Return (x, y) of the center of cell containing provided text 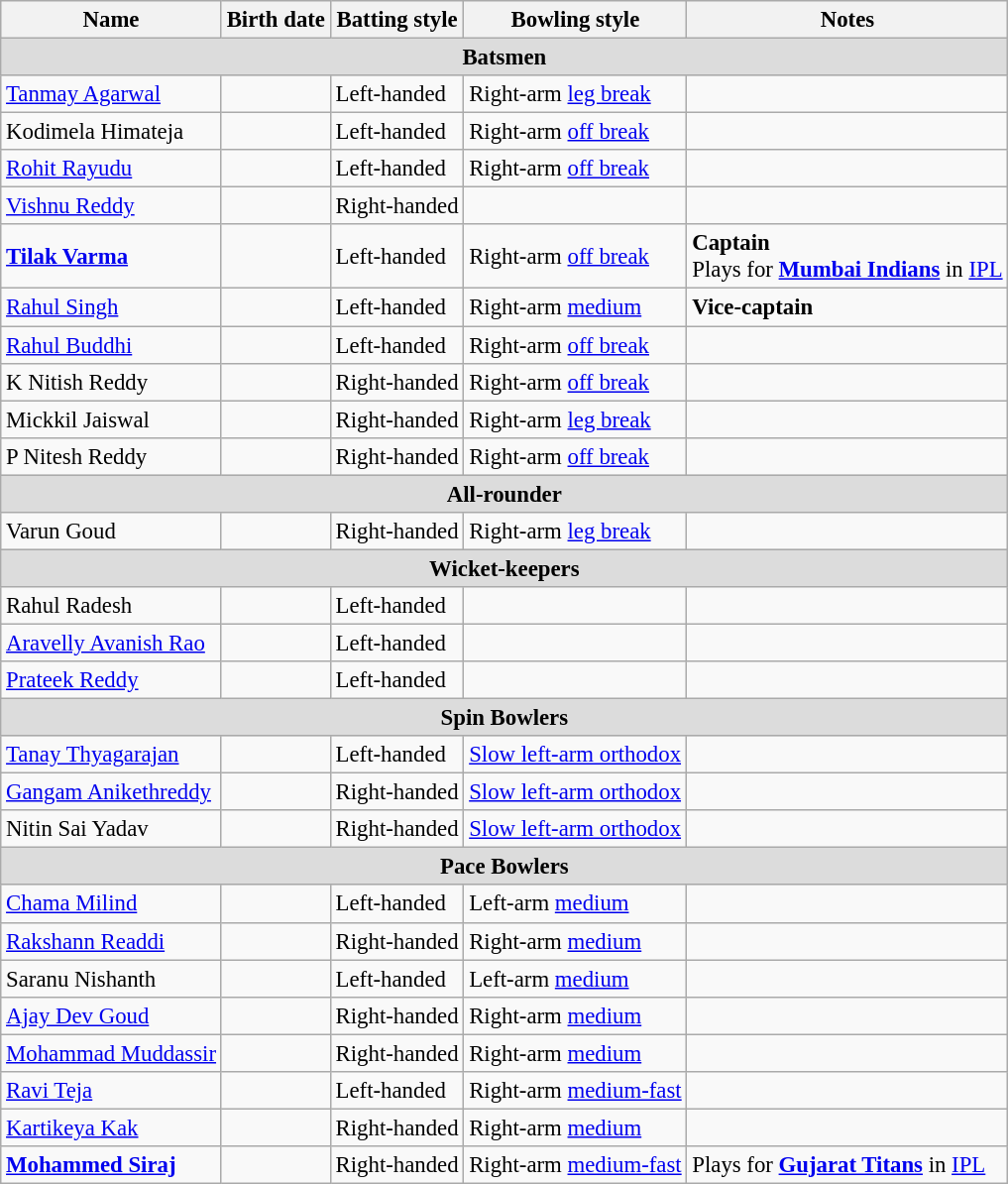
Kartikeya Kak (111, 1127)
Ravi Teja (111, 1091)
Rahul Radesh (111, 606)
Gangam Anikethreddy (111, 792)
All-rounder (504, 494)
Plays for Gujarat Titans in IPL (847, 1165)
Tanay Thyagarajan (111, 755)
P Nitesh Reddy (111, 456)
Birth date (276, 20)
Spin Bowlers (504, 718)
Chama Milind (111, 904)
Notes (847, 20)
Mohammed Siraj (111, 1165)
Rakshann Readdi (111, 941)
K Nitish Reddy (111, 382)
Saranu Nishanth (111, 979)
Bowling style (575, 20)
Rohit Rayudu (111, 169)
Rahul Buddhi (111, 345)
Vice-captain (847, 307)
Vishnu Reddy (111, 206)
Captain Plays for Mumbai Indians in IPL (847, 256)
Mickkil Jaiswal (111, 419)
Aravelly Avanish Rao (111, 643)
Pace Bowlers (504, 867)
Rahul Singh (111, 307)
Batsmen (504, 58)
Ajay Dev Goud (111, 1015)
Prateek Reddy (111, 680)
Varun Goud (111, 532)
Tanmay Agarwal (111, 94)
Mohammad Muddassir (111, 1053)
Nitin Sai Yadav (111, 829)
Tilak Varma (111, 256)
Kodimela Himateja (111, 132)
Name (111, 20)
Batting style (396, 20)
Wicket-keepers (504, 568)
